Detect which cell encompasses the target text, then output its (x, y) center coordinate. 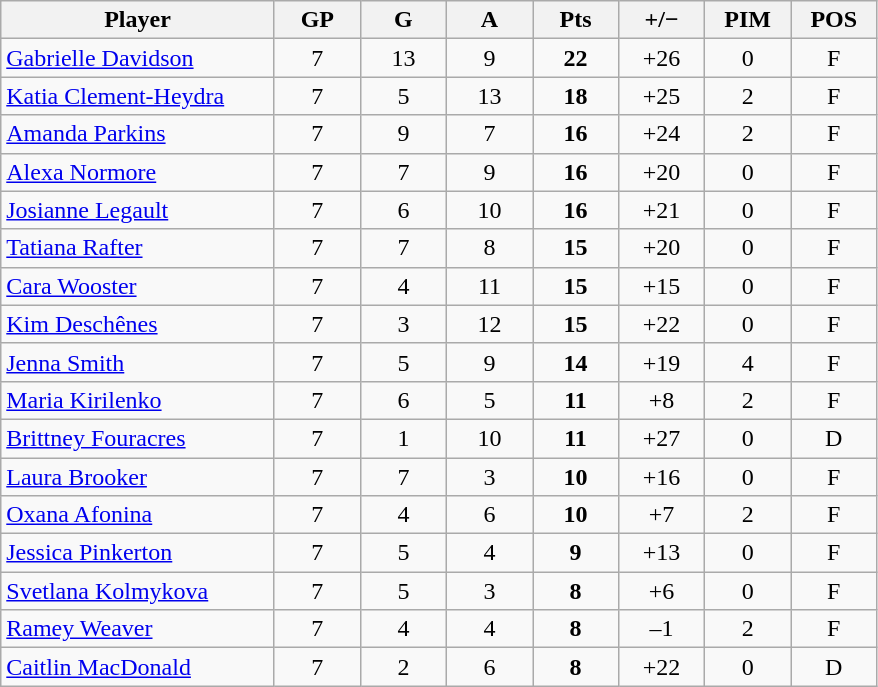
+24 (662, 134)
Kim Deschênes (138, 324)
A (489, 20)
Laura Brooker (138, 477)
Katia Clement-Heydra (138, 96)
POS (834, 20)
Josianne Legault (138, 210)
+19 (662, 362)
+7 (662, 515)
Svetlana Kolmykova (138, 591)
Oxana Afonina (138, 515)
+6 (662, 591)
+27 (662, 438)
Caitlin MacDonald (138, 667)
12 (489, 324)
+26 (662, 58)
Gabrielle Davidson (138, 58)
Jenna Smith (138, 362)
–1 (662, 629)
Pts (575, 20)
+8 (662, 400)
Brittney Fouracres (138, 438)
Jessica Pinkerton (138, 553)
Cara Wooster (138, 286)
Amanda Parkins (138, 134)
+13 (662, 553)
22 (575, 58)
GP (317, 20)
PIM (748, 20)
Alexa Normore (138, 172)
14 (575, 362)
Player (138, 20)
18 (575, 96)
+21 (662, 210)
Maria Kirilenko (138, 400)
1 (403, 438)
Tatiana Rafter (138, 248)
+25 (662, 96)
+/− (662, 20)
+16 (662, 477)
Ramey Weaver (138, 629)
G (403, 20)
+15 (662, 286)
